Capture the cell that displays the provided text and extract its [x, y] central coordinate. 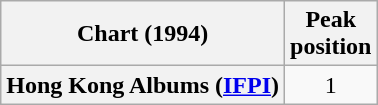
Chart (1994) [143, 34]
Peakposition [331, 34]
Hong Kong Albums (IFPI) [143, 85]
1 [331, 85]
